Determine the (x, y) coordinate at the center of the cell enclosing the given text.  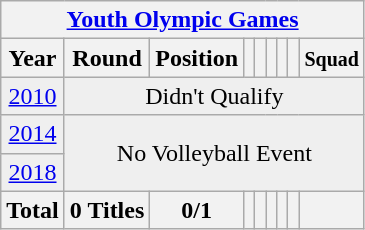
2018 (33, 172)
Total (33, 210)
2014 (33, 134)
Squad (332, 58)
0 Titles (107, 210)
2010 (33, 96)
No Volleyball Event (214, 153)
Round (107, 58)
Position (197, 58)
0/1 (197, 210)
Year (33, 58)
Didn't Qualify (214, 96)
Youth Olympic Games (183, 20)
